Pinpoint the cell where the given text exists, returning its (X, Y) midpoint coordinate. 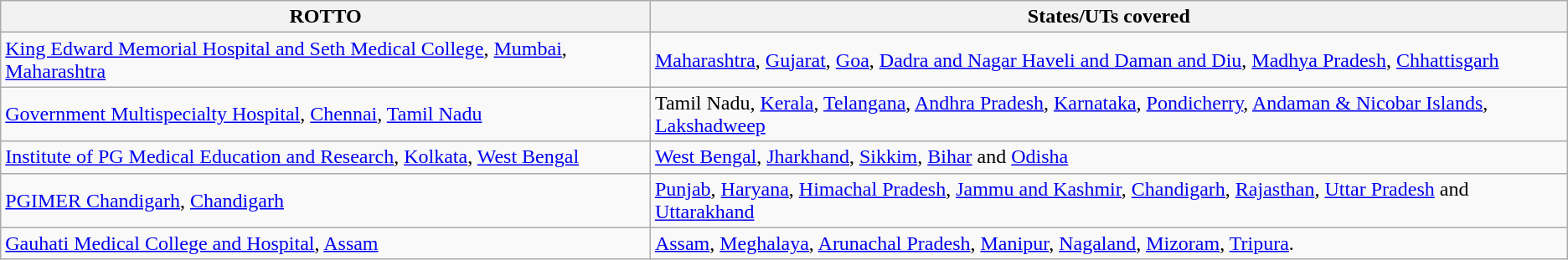
Gauhati Medical College and Hospital, Assam (326, 243)
States/UTs covered (1109, 17)
Maharashtra, Gujarat, Goa, Dadra and Nagar Haveli and Daman and Diu, Madhya Pradesh, Chhattisgarh (1109, 60)
PGIMER Chandigarh, Chandigarh (326, 201)
West Bengal, Jharkhand, Sikkim, Bihar and Odisha (1109, 157)
Assam, Meghalaya, Arunachal Pradesh, Manipur, Nagaland, Mizoram, Tripura. (1109, 243)
Punjab, Haryana, Himachal Pradesh, Jammu and Kashmir, Chandigarh, Rajasthan, Uttar Pradesh and Uttarakhand (1109, 201)
Government Multispecialty Hospital, Chennai, Tamil Nadu (326, 114)
Tamil Nadu, Kerala, Telangana, Andhra Pradesh, Karnataka, Pondicherry, Andaman & Nicobar Islands, Lakshadweep (1109, 114)
King Edward Memorial Hospital and Seth Medical College, Mumbai, Maharashtra (326, 60)
ROTTO (326, 17)
Institute of PG Medical Education and Research, Kolkata, West Bengal (326, 157)
